Locate the cell with the specified text and output its [x, y] center coordinate. 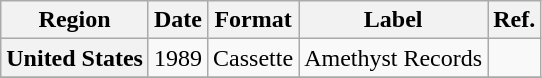
1989 [178, 58]
Amethyst Records [394, 58]
Label [394, 20]
United States [75, 58]
Cassette [254, 58]
Region [75, 20]
Format [254, 20]
Ref. [514, 20]
Date [178, 20]
